Determine the (x, y) coordinate at the center of the cell enclosing the given text.  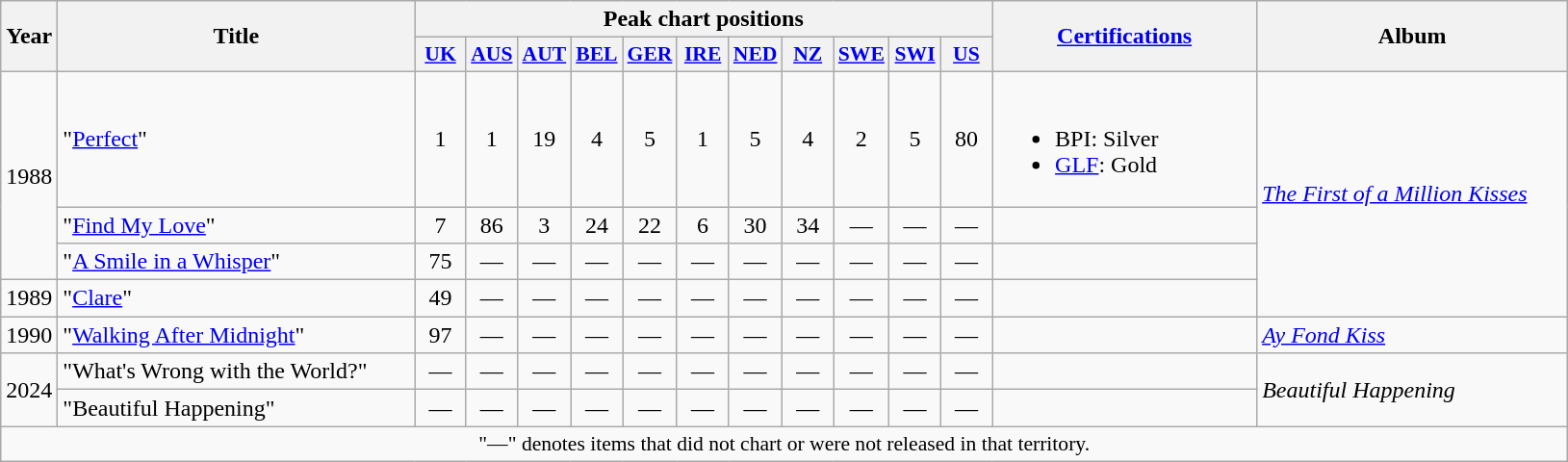
30 (756, 224)
6 (703, 224)
2 (861, 139)
2024 (29, 390)
7 (441, 224)
SWI (914, 55)
22 (651, 224)
Certifications (1124, 37)
GER (651, 55)
1990 (29, 335)
19 (545, 139)
34 (807, 224)
24 (597, 224)
BEL (597, 55)
US (966, 55)
97 (441, 335)
3 (545, 224)
"—" denotes items that did not chart or were not released in that territory. (784, 444)
AUT (545, 55)
Year (29, 37)
Peak chart positions (704, 19)
75 (441, 262)
Ay Fond Kiss (1413, 335)
"Walking After Midnight" (237, 335)
1989 (29, 298)
Title (237, 37)
"Beautiful Happening" (237, 408)
AUS (491, 55)
NZ (807, 55)
"A Smile in a Whisper" (237, 262)
Album (1413, 37)
86 (491, 224)
UK (441, 55)
"Clare" (237, 298)
BPI: SilverGLF: Gold (1124, 139)
"Find My Love" (237, 224)
"Perfect" (237, 139)
Beautiful Happening (1413, 390)
49 (441, 298)
IRE (703, 55)
SWE (861, 55)
80 (966, 139)
"What's Wrong with the World?" (237, 372)
1988 (29, 175)
NED (756, 55)
The First of a Million Kisses (1413, 193)
